Find where the given text appears and provide that cell's center as (x, y) coordinate. 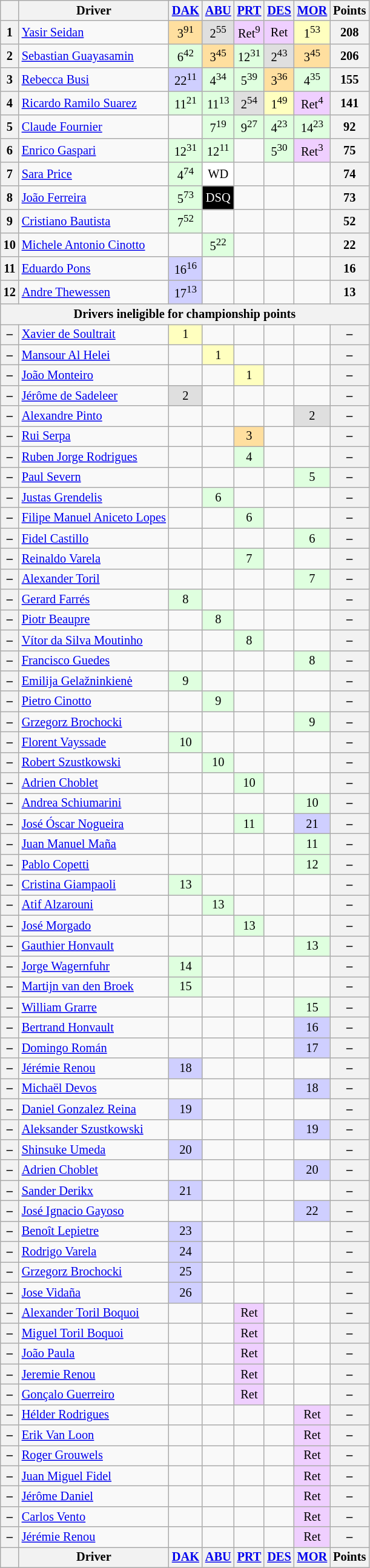
Piotr Beaupre (94, 620)
Francisco Guedes (94, 661)
Ruben Jorge Rodrigues (94, 457)
Sara Price (94, 174)
Michaël Devos (94, 1088)
1211 (218, 150)
DSQ (218, 197)
254 (249, 103)
141 (349, 103)
2211 (185, 80)
Ret9 (249, 33)
Drivers ineligible for championship points (185, 314)
Miguel Toril Boquoi (94, 1333)
Jose Vidaña (94, 1292)
José Morgado (94, 925)
Enrico Gaspari (94, 150)
752 (185, 222)
Yasir Seidan (94, 33)
Reinaldo Varela (94, 558)
José Ignacio Gayoso (94, 1211)
Rui Serpa (94, 436)
Pietro Cinotto (94, 701)
435 (312, 80)
530 (279, 150)
25 (185, 1272)
573 (185, 197)
Xavier de Soultrait (94, 334)
73 (349, 197)
Mansour Al Helei (94, 355)
Juan Miguel Fidel (94, 1476)
Jorge Wagernfuhr (94, 966)
92 (349, 127)
Juan Manuel Maña (94, 844)
Paul Severn (94, 477)
Gauthier Honvault (94, 946)
1423 (312, 127)
336 (279, 80)
Alexander Toril Boquoi (94, 1313)
Jérôme Daniel (94, 1497)
474 (185, 174)
Martijn van den Broek (94, 987)
24 (185, 1252)
Florent Vayssade (94, 742)
Ricardo Ramilo Suarez (94, 103)
74 (349, 174)
Alexandre Pinto (94, 416)
Carlos Vento (94, 1517)
José Óscar Nogueira (94, 824)
Gerard Farrés (94, 600)
Claude Fournier (94, 127)
719 (218, 127)
14 (185, 966)
Jérôme de Sadeleer (94, 395)
Pablo Copetti (94, 864)
391 (185, 33)
642 (185, 56)
539 (249, 80)
434 (218, 80)
Shinsuke Umeda (94, 1150)
52 (349, 222)
1713 (185, 292)
Aleksander Szustkowski (94, 1130)
Sebastian Guayasamin (94, 56)
1616 (185, 269)
Robert Szustkowski (94, 762)
WD (218, 174)
Filipe Manuel Aniceto Lopes (94, 518)
Rebecca Busi (94, 80)
Atif Alzarouni (94, 905)
75 (349, 150)
208 (349, 33)
Daniel Gonzalez Reina (94, 1109)
Rodrigo Varela (94, 1252)
26 (185, 1292)
Gonçalo Guerreiro (94, 1394)
Hélder Rodrigues (94, 1415)
23 (185, 1231)
Cristina Giampaoli (94, 885)
William Grarre (94, 1007)
149 (279, 103)
João Paula (94, 1354)
Bertrand Honvault (94, 1027)
Ret3 (312, 150)
423 (279, 127)
Fidel Castillo (94, 538)
155 (349, 80)
1121 (185, 103)
Cristiano Bautista (94, 222)
Jeremie Renou (94, 1374)
Michele Antonio Cinotto (94, 245)
Vítor da Silva Moutinho (94, 640)
Eduardo Pons (94, 269)
255 (218, 33)
Roger Grouwels (94, 1455)
206 (349, 56)
Andrea Schiumarini (94, 803)
927 (249, 127)
Domingo Román (94, 1048)
Sander Derikx (94, 1191)
Erik Van Loon (94, 1435)
João Ferreira (94, 197)
João Monteiro (94, 375)
Justas Grendelis (94, 497)
Emilija Gelažninkienė (94, 681)
Benoît Lepietre (94, 1231)
1113 (218, 103)
243 (279, 56)
Ret4 (312, 103)
17 (312, 1048)
Alexander Toril (94, 579)
522 (218, 245)
153 (312, 33)
Andre Thewessen (94, 292)
